For the text-containing cell, return its midpoint in [X, Y] coordinate format. 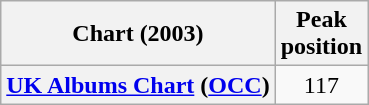
Chart (2003) [138, 34]
Peakposition [321, 34]
UK Albums Chart (OCC) [138, 85]
117 [321, 85]
